Determine the (X, Y) coordinate at the center of the cell enclosing the given text.  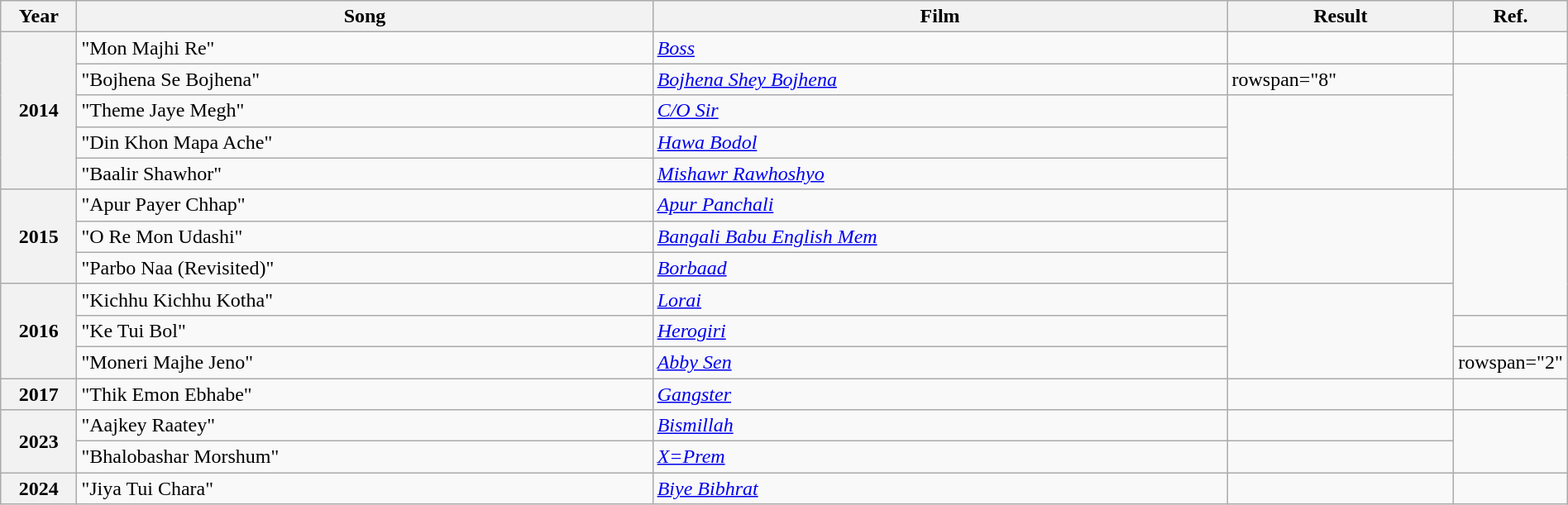
Apur Panchali (939, 205)
Mishawr Rawhoshyo (939, 174)
2017 (39, 394)
X=Prem (939, 457)
Hawa Bodol (939, 142)
"Thik Emon Ebhabe" (365, 394)
Boss (939, 48)
2023 (39, 441)
rowspan="8" (1341, 79)
Herogiri (939, 331)
"O Re Mon Udashi" (365, 236)
"Aajkey Raatey" (365, 426)
Borbaad (939, 268)
"Bhalobashar Morshum" (365, 457)
Bismillah (939, 426)
Song (365, 17)
"Moneri Majhe Jeno" (365, 362)
2014 (39, 111)
2024 (39, 488)
2015 (39, 236)
Film (939, 17)
"Mon Majhi Re" (365, 48)
Result (1341, 17)
"Kichhu Kichhu Kotha" (365, 299)
Ref. (1511, 17)
Abby Sen (939, 362)
"Parbo Naa (Revisited)" (365, 268)
Gangster (939, 394)
"Theme Jaye Megh" (365, 111)
"Ke Tui Bol" (365, 331)
2016 (39, 331)
Lorai (939, 299)
Biye Bibhrat (939, 488)
"Bojhena Se Bojhena" (365, 79)
"Din Khon Mapa Ache" (365, 142)
C/O Sir (939, 111)
"Baalir Shawhor" (365, 174)
Bojhena Shey Bojhena (939, 79)
rowspan="2" (1511, 362)
"Jiya Tui Chara" (365, 488)
Year (39, 17)
Bangali Babu English Mem (939, 236)
"Apur Payer Chhap" (365, 205)
